Determine the (x, y) coordinate at the center of the cell enclosing the given text.  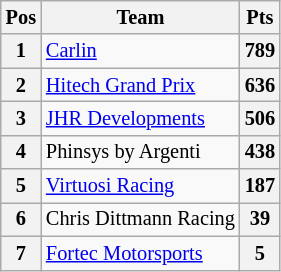
7 (21, 253)
Chris Dittmann Racing (140, 219)
Team (140, 17)
4 (21, 152)
2 (21, 85)
1 (21, 51)
Virtuosi Racing (140, 186)
187 (260, 186)
636 (260, 85)
506 (260, 118)
438 (260, 152)
Fortec Motorsports (140, 253)
Hitech Grand Prix (140, 85)
Carlin (140, 51)
Pts (260, 17)
Pos (21, 17)
JHR Developments (140, 118)
Phinsys by Argenti (140, 152)
6 (21, 219)
39 (260, 219)
3 (21, 118)
789 (260, 51)
